Output the (X, Y) coordinate of the center of the cell containing the given text.  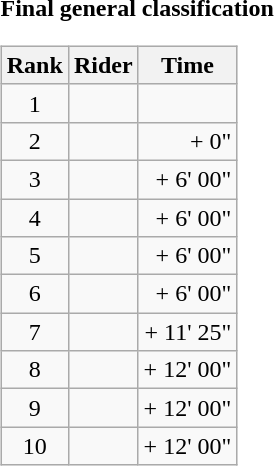
1 (34, 103)
4 (34, 217)
2 (34, 141)
5 (34, 256)
8 (34, 370)
9 (34, 408)
7 (34, 332)
10 (34, 446)
Time (188, 65)
Rank (34, 65)
Rider (103, 65)
+ 11' 25" (188, 332)
3 (34, 179)
6 (34, 294)
+ 0" (188, 141)
